From the cell containing the given text, extract its center point as (X, Y) coordinate. 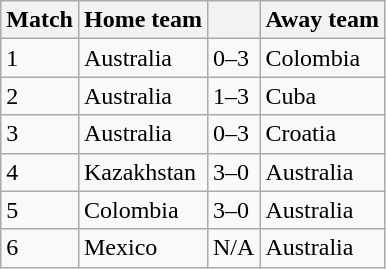
N/A (233, 248)
Cuba (322, 96)
Kazakhstan (142, 172)
2 (40, 96)
Home team (142, 20)
Mexico (142, 248)
Match (40, 20)
6 (40, 248)
1–3 (233, 96)
5 (40, 210)
Croatia (322, 134)
3 (40, 134)
1 (40, 58)
Away team (322, 20)
4 (40, 172)
